From the cell containing the given text, extract its center point as (x, y) coordinate. 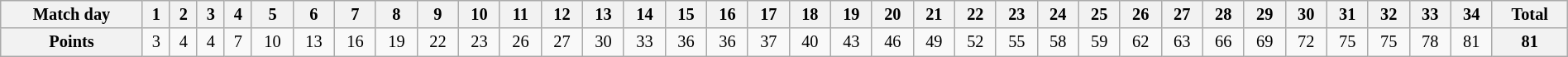
6 (313, 14)
21 (934, 14)
Points (72, 42)
63 (1182, 42)
58 (1058, 42)
20 (892, 14)
15 (686, 14)
31 (1347, 14)
34 (1471, 14)
59 (1099, 42)
9 (437, 14)
1 (155, 14)
32 (1389, 14)
5 (272, 14)
14 (644, 14)
46 (892, 42)
Match day (72, 14)
40 (810, 42)
28 (1223, 14)
43 (851, 42)
8 (396, 14)
11 (520, 14)
29 (1264, 14)
72 (1306, 42)
37 (768, 42)
24 (1058, 14)
49 (934, 42)
55 (1016, 42)
2 (184, 14)
18 (810, 14)
12 (562, 14)
25 (1099, 14)
17 (768, 14)
Total (1530, 14)
66 (1223, 42)
62 (1140, 42)
69 (1264, 42)
52 (975, 42)
78 (1430, 42)
